Find where the given text appears and provide that cell's center as (x, y) coordinate. 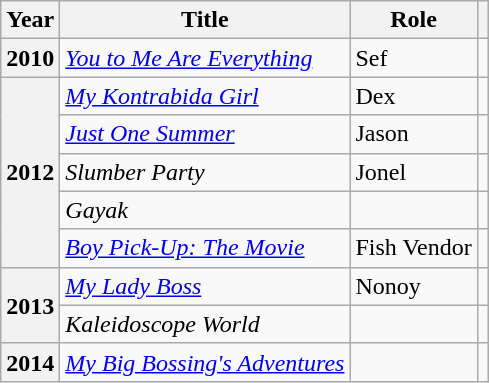
My Big Bossing's Adventures (205, 362)
Dex (414, 96)
2010 (30, 58)
Gayak (205, 210)
Role (414, 20)
2014 (30, 362)
Jonel (414, 172)
2013 (30, 305)
You to Me Are Everything (205, 58)
Kaleidoscope World (205, 324)
Jason (414, 134)
Nonoy (414, 286)
My Lady Boss (205, 286)
Title (205, 20)
Fish Vendor (414, 248)
Slumber Party (205, 172)
Boy Pick-Up: The Movie (205, 248)
Sef (414, 58)
Year (30, 20)
Just One Summer (205, 134)
My Kontrabida Girl (205, 96)
2012 (30, 172)
